Extract the (x, y) coordinate from the center of the cell holding the provided text.  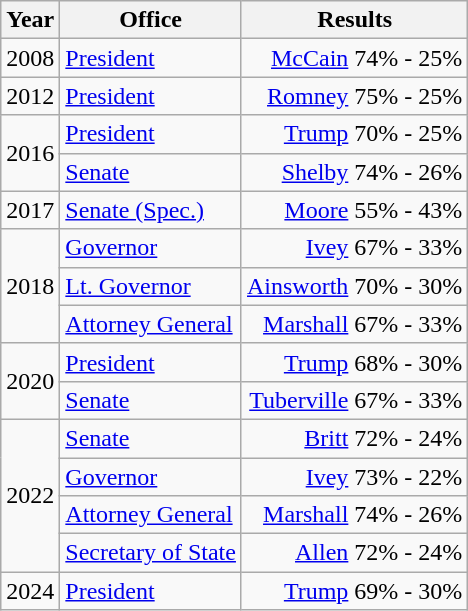
Senate (Spec.) (151, 210)
Trump 68% - 30% (354, 362)
McCain 74% - 25% (354, 58)
2012 (30, 96)
Allen 72% - 24% (354, 553)
Ivey 67% - 33% (354, 248)
2024 (30, 591)
2018 (30, 286)
Trump 69% - 30% (354, 591)
2016 (30, 153)
Results (354, 20)
Trump 70% - 25% (354, 134)
Office (151, 20)
Marshall 74% - 26% (354, 515)
Ivey 73% - 22% (354, 477)
Marshall 67% - 33% (354, 324)
2017 (30, 210)
Year (30, 20)
Lt. Governor (151, 286)
Shelby 74% - 26% (354, 172)
2020 (30, 381)
Secretary of State (151, 553)
2022 (30, 495)
2008 (30, 58)
Tuberville 67% - 33% (354, 400)
Moore 55% - 43% (354, 210)
Britt 72% - 24% (354, 438)
Romney 75% - 25% (354, 96)
Ainsworth 70% - 30% (354, 286)
